Provide the [x, y] coordinate of the cell's center where the given text is located.  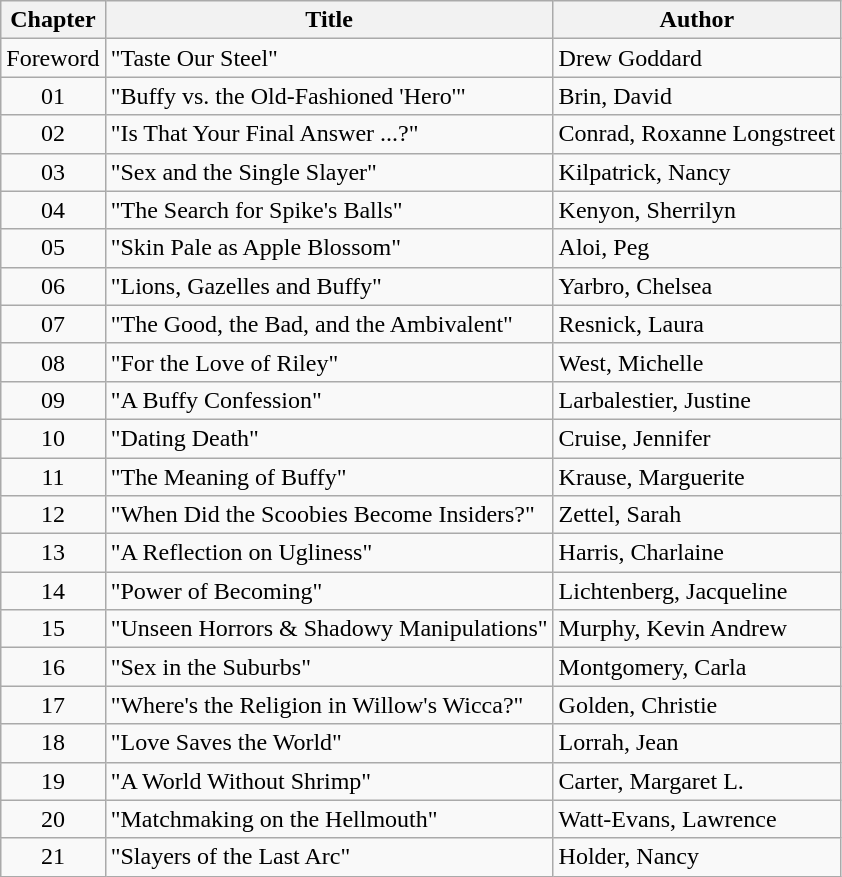
"Sex in the Suburbs" [329, 667]
Title [329, 20]
"Power of Becoming" [329, 591]
01 [53, 96]
Chapter [53, 20]
Aloi, Peg [697, 248]
"A World Without Shrimp" [329, 781]
Resnick, Laura [697, 324]
19 [53, 781]
08 [53, 362]
Yarbro, Chelsea [697, 286]
"The Good, the Bad, and the Ambivalent" [329, 324]
"Dating Death" [329, 438]
"Sex and the Single Slayer" [329, 172]
"Is That Your Final Answer ...?" [329, 134]
Kilpatrick, Nancy [697, 172]
"For the Love of Riley" [329, 362]
"Unseen Horrors & Shadowy Manipulations" [329, 629]
"A Reflection on Ugliness" [329, 553]
10 [53, 438]
"The Search for Spike's Balls" [329, 210]
Author [697, 20]
"A Buffy Confession" [329, 400]
Cruise, Jennifer [697, 438]
21 [53, 857]
"Skin Pale as Apple Blossom" [329, 248]
02 [53, 134]
Zettel, Sarah [697, 515]
Montgomery, Carla [697, 667]
"Lions, Gazelles and Buffy" [329, 286]
09 [53, 400]
20 [53, 819]
13 [53, 553]
"Where's the Religion in Willow's Wicca?" [329, 705]
18 [53, 743]
Golden, Christie [697, 705]
Krause, Marguerite [697, 477]
16 [53, 667]
Kenyon, Sherrilyn [697, 210]
12 [53, 515]
Harris, Charlaine [697, 553]
07 [53, 324]
03 [53, 172]
Watt-Evans, Lawrence [697, 819]
Foreword [53, 58]
"The Meaning of Buffy" [329, 477]
Drew Goddard [697, 58]
Larbalestier, Justine [697, 400]
Lichtenberg, Jacqueline [697, 591]
Carter, Margaret L. [697, 781]
04 [53, 210]
"Taste Our Steel" [329, 58]
05 [53, 248]
"Love Saves the World" [329, 743]
Conrad, Roxanne Longstreet [697, 134]
"Slayers of the Last Arc" [329, 857]
"Buffy vs. the Old-Fashioned 'Hero'" [329, 96]
14 [53, 591]
15 [53, 629]
Murphy, Kevin Andrew [697, 629]
"Matchmaking on the Hellmouth" [329, 819]
Lorrah, Jean [697, 743]
West, Michelle [697, 362]
11 [53, 477]
Holder, Nancy [697, 857]
Brin, David [697, 96]
17 [53, 705]
"When Did the Scoobies Become Insiders?" [329, 515]
06 [53, 286]
